Scan for the cell matching the given text and deliver its [X, Y] coordinate at center. 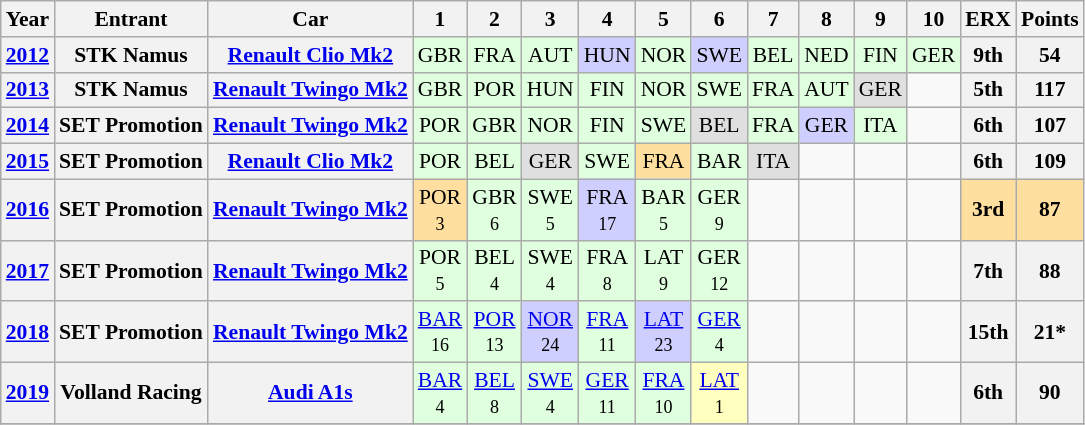
GER12 [719, 270]
6 [719, 19]
3rd [988, 210]
8 [826, 19]
Year [28, 19]
BEL8 [494, 394]
FRA10 [664, 394]
LAT23 [664, 332]
ERX [988, 19]
2014 [28, 126]
2013 [28, 90]
5 [664, 19]
2015 [28, 162]
BAR16 [440, 332]
FRA11 [608, 332]
87 [1050, 210]
5th [988, 90]
1 [440, 19]
Audi A1s [310, 394]
7th [988, 270]
2017 [28, 270]
2019 [28, 394]
15th [988, 332]
2012 [28, 55]
BAR [719, 162]
3 [550, 19]
21* [1050, 332]
2 [494, 19]
88 [1050, 270]
117 [1050, 90]
BEL4 [494, 270]
BAR4 [440, 394]
FRA17 [608, 210]
54 [1050, 55]
BAR5 [664, 210]
Volland Racing [131, 394]
GBR6 [494, 210]
LAT9 [664, 270]
POR13 [494, 332]
2016 [28, 210]
2018 [28, 332]
POR5 [440, 270]
109 [1050, 162]
7 [773, 19]
NED [826, 55]
10 [934, 19]
LAT1 [719, 394]
GER9 [719, 210]
GER11 [608, 394]
4 [608, 19]
107 [1050, 126]
Points [1050, 19]
9 [880, 19]
9th [988, 55]
SWE5 [550, 210]
90 [1050, 394]
Entrant [131, 19]
POR3 [440, 210]
GER4 [719, 332]
FRA8 [608, 270]
NOR24 [550, 332]
Car [310, 19]
